Extract the (X, Y) coordinate from the center of the cell holding the provided text.  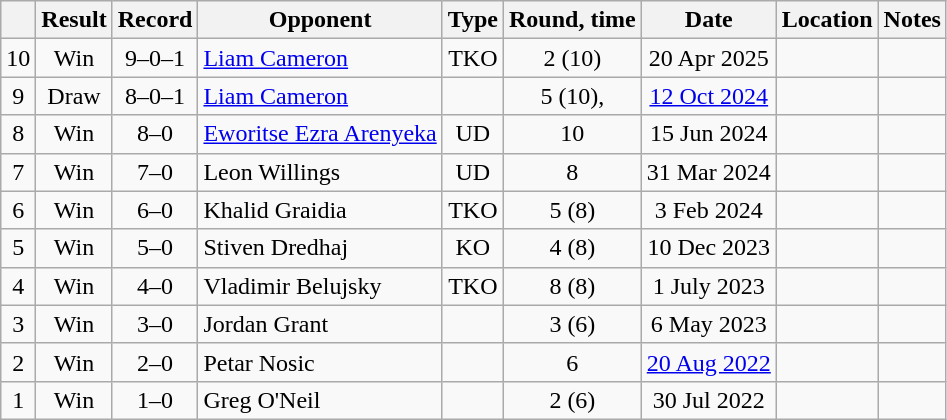
Stiven Dredhaj (320, 248)
5 (18, 248)
7 (18, 172)
6–0 (155, 210)
12 Oct 2024 (708, 96)
Greg O'Neil (320, 400)
Opponent (320, 20)
Location (827, 20)
Eworitse Ezra Arenyeka (320, 134)
5 (8) (573, 210)
1 (18, 400)
20 Aug 2022 (708, 362)
4 (18, 286)
7–0 (155, 172)
Draw (74, 96)
Round, time (573, 20)
8–0 (155, 134)
2 (6) (573, 400)
Leon Willings (320, 172)
3 (6) (573, 324)
6 May 2023 (708, 324)
3–0 (155, 324)
Result (74, 20)
5–0 (155, 248)
Type (472, 20)
31 Mar 2024 (708, 172)
1–0 (155, 400)
9 (18, 96)
8–0–1 (155, 96)
Record (155, 20)
Vladimir Belujsky (320, 286)
Date (708, 20)
1 July 2023 (708, 286)
10 Dec 2023 (708, 248)
15 Jun 2024 (708, 134)
30 Jul 2022 (708, 400)
2–0 (155, 362)
Jordan Grant (320, 324)
Notes (912, 20)
KO (472, 248)
4–0 (155, 286)
5 (10), (573, 96)
Petar Nosic (320, 362)
Khalid Graidia (320, 210)
9–0–1 (155, 58)
3 Feb 2024 (708, 210)
2 (18, 362)
3 (18, 324)
2 (10) (573, 58)
4 (8) (573, 248)
8 (8) (573, 286)
20 Apr 2025 (708, 58)
